Locate the cell with the specified text and output its (x, y) center coordinate. 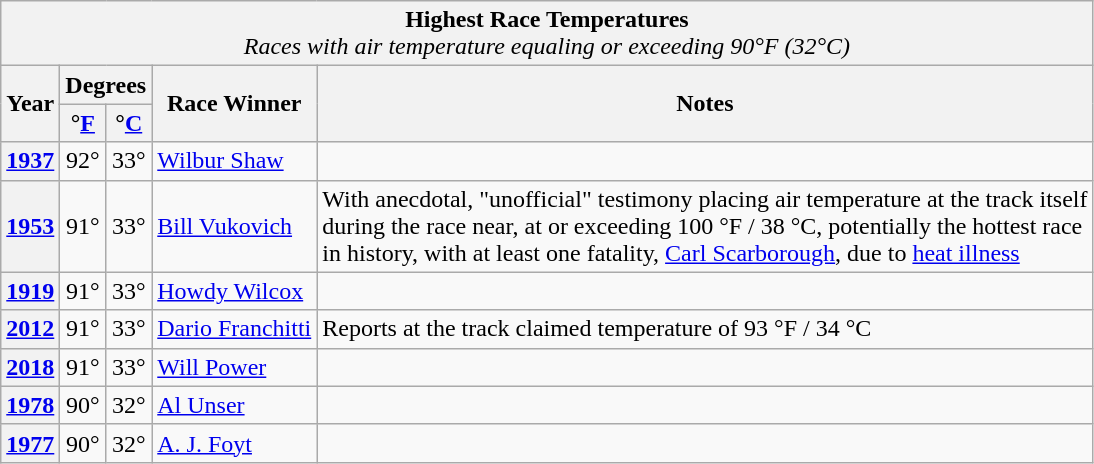
1953 (30, 226)
Reports at the track claimed temperature of 93 °F / 34 °C (705, 329)
Al Unser (234, 405)
Bill Vukovich (234, 226)
°F (83, 123)
Notes (705, 104)
Race Winner (234, 104)
Degrees (106, 85)
92° (83, 161)
2018 (30, 367)
°C (129, 123)
1978 (30, 405)
Year (30, 104)
1977 (30, 443)
A. J. Foyt (234, 443)
Highest Race TemperaturesRaces with air temperature equaling or exceeding 90°F (32°C) (547, 34)
Howdy Wilcox (234, 291)
1937 (30, 161)
Wilbur Shaw (234, 161)
Dario Franchitti (234, 329)
2012 (30, 329)
1919 (30, 291)
Will Power (234, 367)
